Locate the cell with the specified text and output its [x, y] center coordinate. 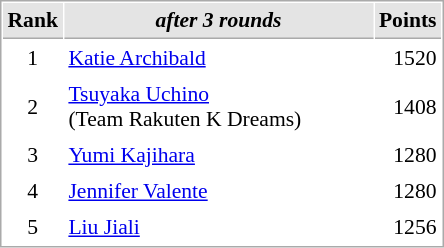
Points [408, 21]
Liu Jiali [218, 227]
Tsuyaka Uchino(Team Rakuten K Dreams) [218, 106]
after 3 rounds [218, 21]
1 [32, 57]
1408 [408, 106]
2 [32, 106]
Jennifer Valente [218, 191]
5 [32, 227]
4 [32, 191]
Rank [32, 21]
3 [32, 155]
Yumi Kajihara [218, 155]
Katie Archibald [218, 57]
1256 [408, 227]
1520 [408, 57]
